For the text-containing cell, return its midpoint in (X, Y) coordinate format. 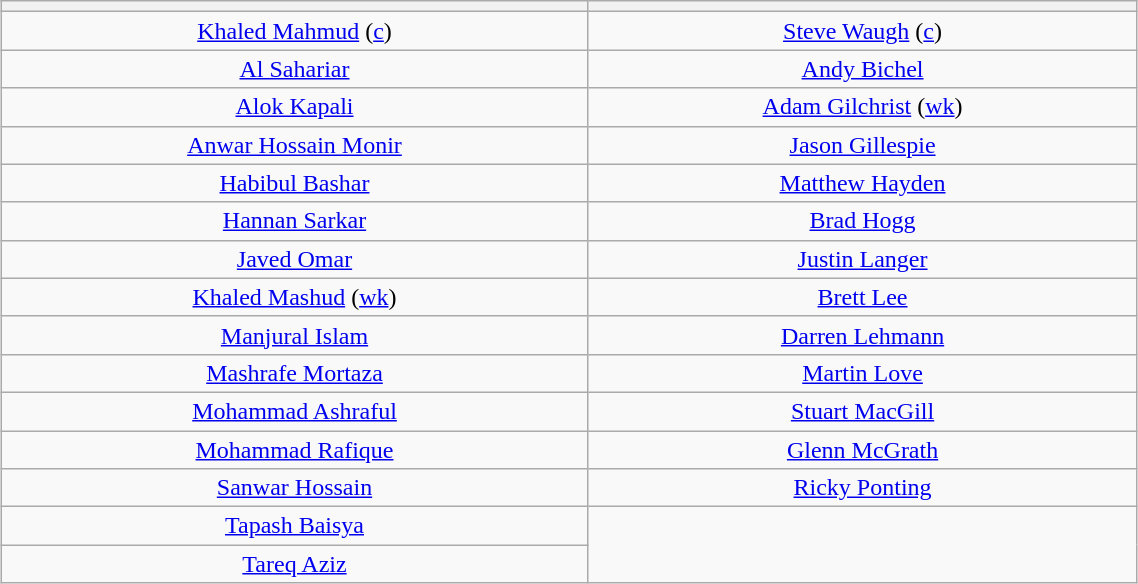
Stuart MacGill (862, 411)
Mohammad Ashraful (294, 411)
Tapash Baisya (294, 526)
Ricky Ponting (862, 488)
Al Sahariar (294, 69)
Steve Waugh (c) (862, 31)
Khaled Mashud (wk) (294, 297)
Glenn McGrath (862, 449)
Manjural Islam (294, 335)
Sanwar Hossain (294, 488)
Martin Love (862, 373)
Anwar Hossain Monir (294, 145)
Khaled Mahmud (c) (294, 31)
Mohammad Rafique (294, 449)
Tareq Aziz (294, 564)
Habibul Bashar (294, 183)
Javed Omar (294, 259)
Andy Bichel (862, 69)
Darren Lehmann (862, 335)
Jason Gillespie (862, 145)
Adam Gilchrist (wk) (862, 107)
Alok Kapali (294, 107)
Mashrafe Mortaza (294, 373)
Justin Langer (862, 259)
Hannan Sarkar (294, 221)
Brad Hogg (862, 221)
Brett Lee (862, 297)
Matthew Hayden (862, 183)
